Identify which cell holds the provided text, then report its [x, y] central coordinate. 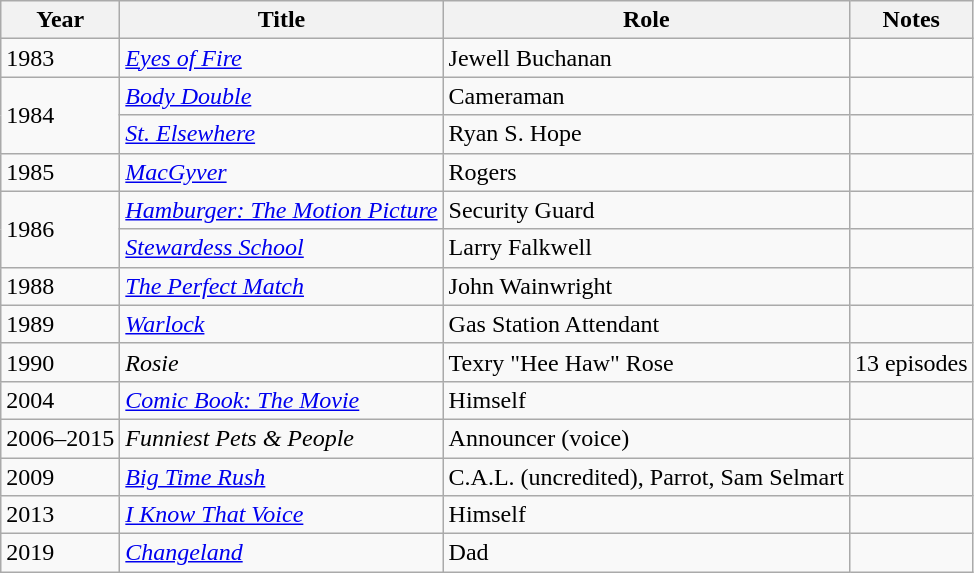
2004 [60, 400]
Hamburger: The Motion Picture [282, 210]
Body Double [282, 96]
Texry "Hee Haw" Rose [646, 362]
Notes [911, 20]
I Know That Voice [282, 515]
Comic Book: The Movie [282, 400]
1990 [60, 362]
John Wainwright [646, 286]
C.A.L. (uncredited), Parrot, Sam Selmart [646, 477]
Big Time Rush [282, 477]
Rogers [646, 172]
Title [282, 20]
Gas Station Attendant [646, 324]
Ryan S. Hope [646, 134]
Announcer (voice) [646, 438]
Larry Falkwell [646, 248]
Security Guard [646, 210]
1985 [60, 172]
1986 [60, 229]
Cameraman [646, 96]
Funniest Pets & People [282, 438]
2013 [60, 515]
1988 [60, 286]
The Perfect Match [282, 286]
MacGyver [282, 172]
Changeland [282, 553]
Warlock [282, 324]
2019 [60, 553]
1983 [60, 58]
Role [646, 20]
2009 [60, 477]
Jewell Buchanan [646, 58]
Dad [646, 553]
St. Elsewhere [282, 134]
13 episodes [911, 362]
Rosie [282, 362]
1984 [60, 115]
Stewardess School [282, 248]
1989 [60, 324]
Eyes of Fire [282, 58]
Year [60, 20]
2006–2015 [60, 438]
